Determine the (x, y) coordinate at the center of the cell enclosing the given text.  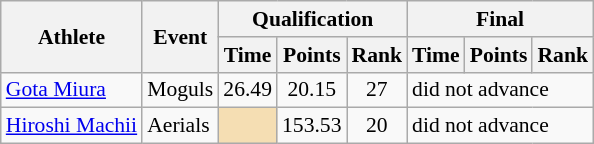
153.53 (312, 126)
Athlete (72, 36)
Qualification (312, 19)
Event (180, 36)
Aerials (180, 126)
20.15 (312, 90)
Final (500, 19)
Gota Miura (72, 90)
26.49 (248, 90)
20 (376, 126)
Hiroshi Machii (72, 126)
27 (376, 90)
Moguls (180, 90)
